Output the (x, y) coordinate of the center of the cell containing the given text.  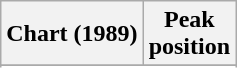
Peakposition (189, 34)
Chart (1989) (72, 34)
